Locate the cell with the specified text and output its (x, y) center coordinate. 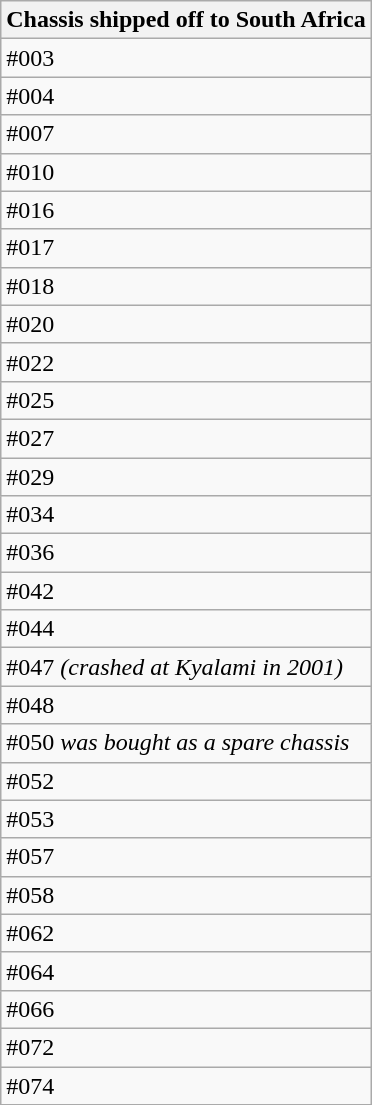
#017 (186, 248)
#072 (186, 1047)
#010 (186, 172)
#025 (186, 400)
#029 (186, 477)
#066 (186, 1009)
#007 (186, 134)
#047 (crashed at Kyalami in 2001) (186, 667)
#020 (186, 324)
#074 (186, 1085)
#018 (186, 286)
#044 (186, 629)
#036 (186, 553)
Chassis shipped off to South Africa (186, 20)
#003 (186, 58)
#064 (186, 971)
#050 was bought as a spare chassis (186, 743)
#034 (186, 515)
#042 (186, 591)
#004 (186, 96)
#053 (186, 819)
#016 (186, 210)
#057 (186, 857)
#027 (186, 438)
#058 (186, 895)
#048 (186, 705)
#062 (186, 933)
#052 (186, 781)
#022 (186, 362)
